For the text-containing cell, return its midpoint in (x, y) coordinate format. 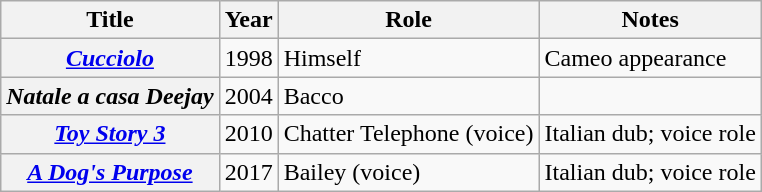
Himself (408, 58)
2017 (248, 172)
Chatter Telephone (voice) (408, 134)
Year (248, 20)
2010 (248, 134)
Cucciolo (110, 58)
Bacco (408, 96)
Natale a casa Deejay (110, 96)
Title (110, 20)
Notes (650, 20)
Toy Story 3 (110, 134)
A Dog's Purpose (110, 172)
2004 (248, 96)
Cameo appearance (650, 58)
Bailey (voice) (408, 172)
Role (408, 20)
1998 (248, 58)
